Detect which cell encompasses the target text, then output its (x, y) center coordinate. 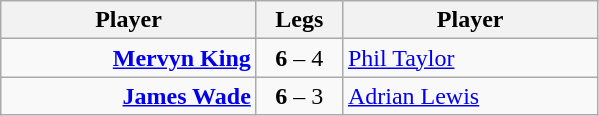
6 – 4 (299, 58)
Legs (299, 20)
Phil Taylor (470, 58)
Adrian Lewis (470, 96)
Mervyn King (129, 58)
6 – 3 (299, 96)
James Wade (129, 96)
